Determine the (x, y) coordinate at the center of the cell enclosing the given text.  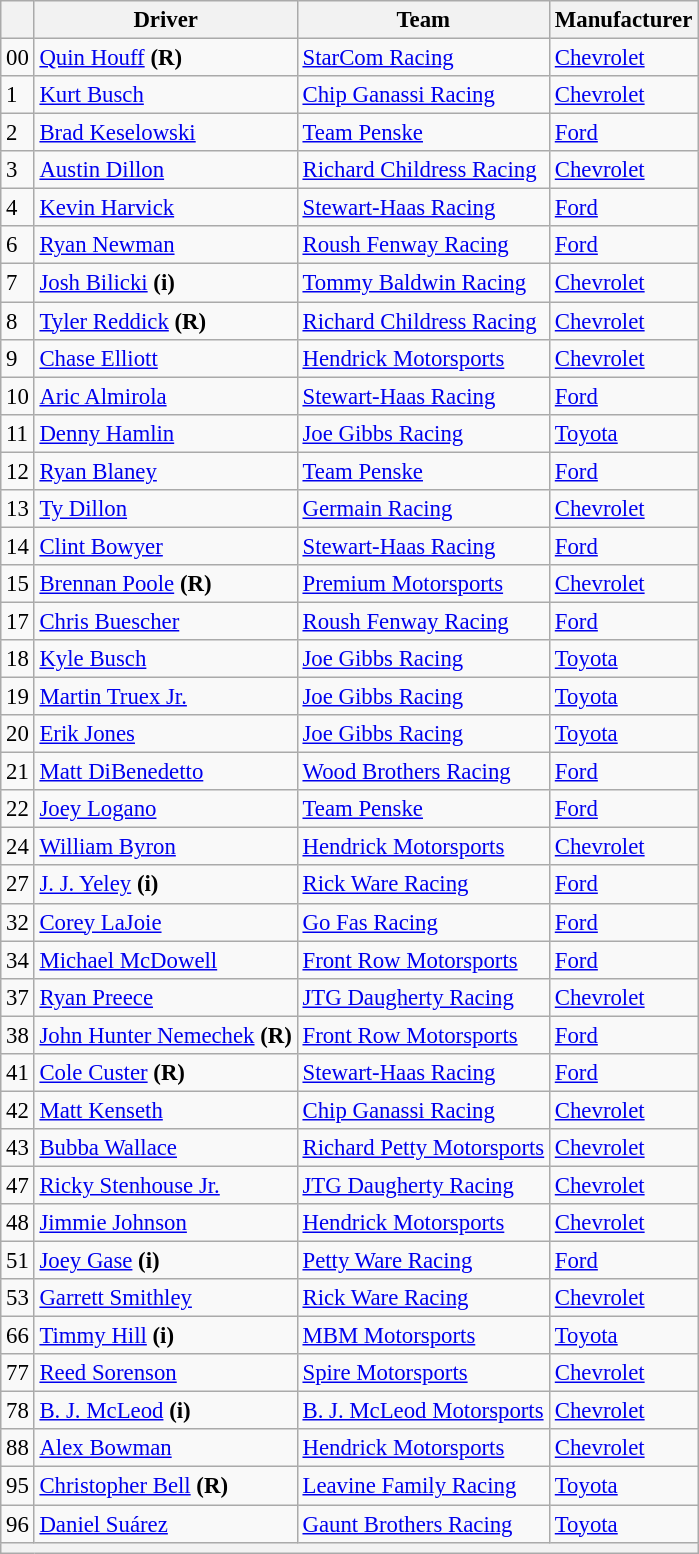
Matt DiBenedetto (166, 772)
Manufacturer (623, 20)
Gaunt Brothers Racing (423, 1524)
Corey LaJoie (166, 922)
Kevin Harvick (166, 208)
43 (18, 1148)
Driver (166, 20)
Tyler Reddick (R) (166, 321)
Wood Brothers Racing (423, 772)
Germain Racing (423, 509)
Erik Jones (166, 734)
Brennan Poole (R) (166, 584)
Quin Houff (R) (166, 58)
78 (18, 1411)
27 (18, 885)
51 (18, 1261)
Premium Motorsports (423, 584)
32 (18, 922)
Cole Custer (R) (166, 1073)
15 (18, 584)
William Byron (166, 847)
18 (18, 659)
8 (18, 321)
95 (18, 1486)
Kurt Busch (166, 95)
20 (18, 734)
41 (18, 1073)
48 (18, 1223)
Clint Bowyer (166, 546)
MBM Motorsports (423, 1336)
7 (18, 283)
13 (18, 509)
Tommy Baldwin Racing (423, 283)
14 (18, 546)
B. J. McLeod (i) (166, 1411)
Reed Sorenson (166, 1373)
21 (18, 772)
53 (18, 1298)
Joey Gase (i) (166, 1261)
Timmy Hill (i) (166, 1336)
2 (18, 133)
37 (18, 997)
19 (18, 697)
Ty Dillon (166, 509)
Brad Keselowski (166, 133)
Go Fas Racing (423, 922)
Aric Almirola (166, 396)
Richard Petty Motorsports (423, 1148)
B. J. McLeod Motorsports (423, 1411)
Garrett Smithley (166, 1298)
Joey Logano (166, 809)
9 (18, 358)
Austin Dillon (166, 170)
Petty Ware Racing (423, 1261)
1 (18, 95)
11 (18, 433)
47 (18, 1185)
Matt Kenseth (166, 1110)
4 (18, 208)
Kyle Busch (166, 659)
Ryan Preece (166, 997)
77 (18, 1373)
Michael McDowell (166, 960)
66 (18, 1336)
34 (18, 960)
38 (18, 1035)
Bubba Wallace (166, 1148)
Christopher Bell (R) (166, 1486)
24 (18, 847)
3 (18, 170)
Denny Hamlin (166, 433)
Martin Truex Jr. (166, 697)
Alex Bowman (166, 1449)
J. J. Yeley (i) (166, 885)
StarCom Racing (423, 58)
Spire Motorsports (423, 1373)
Chase Elliott (166, 358)
10 (18, 396)
Team (423, 20)
Josh Bilicki (i) (166, 283)
Ricky Stenhouse Jr. (166, 1185)
00 (18, 58)
42 (18, 1110)
96 (18, 1524)
12 (18, 471)
6 (18, 245)
Jimmie Johnson (166, 1223)
Leavine Family Racing (423, 1486)
Ryan Newman (166, 245)
Daniel Suárez (166, 1524)
88 (18, 1449)
17 (18, 621)
Ryan Blaney (166, 471)
22 (18, 809)
Chris Buescher (166, 621)
John Hunter Nemechek (R) (166, 1035)
